Extract the (X, Y) coordinate from the center of the cell holding the provided text.  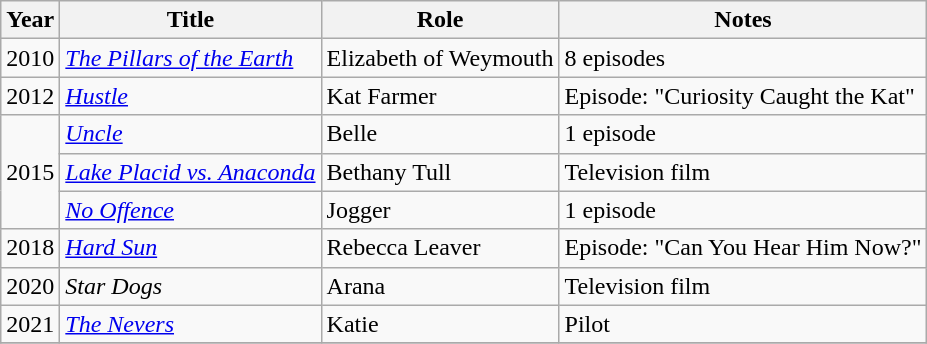
Hustle (190, 96)
No Offence (190, 210)
Bethany Tull (440, 172)
Notes (743, 20)
Rebecca Leaver (440, 248)
2010 (30, 58)
Episode: "Can You Hear Him Now?" (743, 248)
Elizabeth of Weymouth (440, 58)
2020 (30, 286)
Role (440, 20)
Kat Farmer (440, 96)
Hard Sun (190, 248)
Title (190, 20)
8 episodes (743, 58)
2015 (30, 172)
Uncle (190, 134)
Episode: "Curiosity Caught the Kat" (743, 96)
Lake Placid vs. Anaconda (190, 172)
Belle (440, 134)
Star Dogs (190, 286)
The Nevers (190, 324)
2021 (30, 324)
The Pillars of the Earth (190, 58)
Arana (440, 286)
2018 (30, 248)
Year (30, 20)
2012 (30, 96)
Jogger (440, 210)
Pilot (743, 324)
Katie (440, 324)
